Capture the cell that displays the provided text and extract its [X, Y] central coordinate. 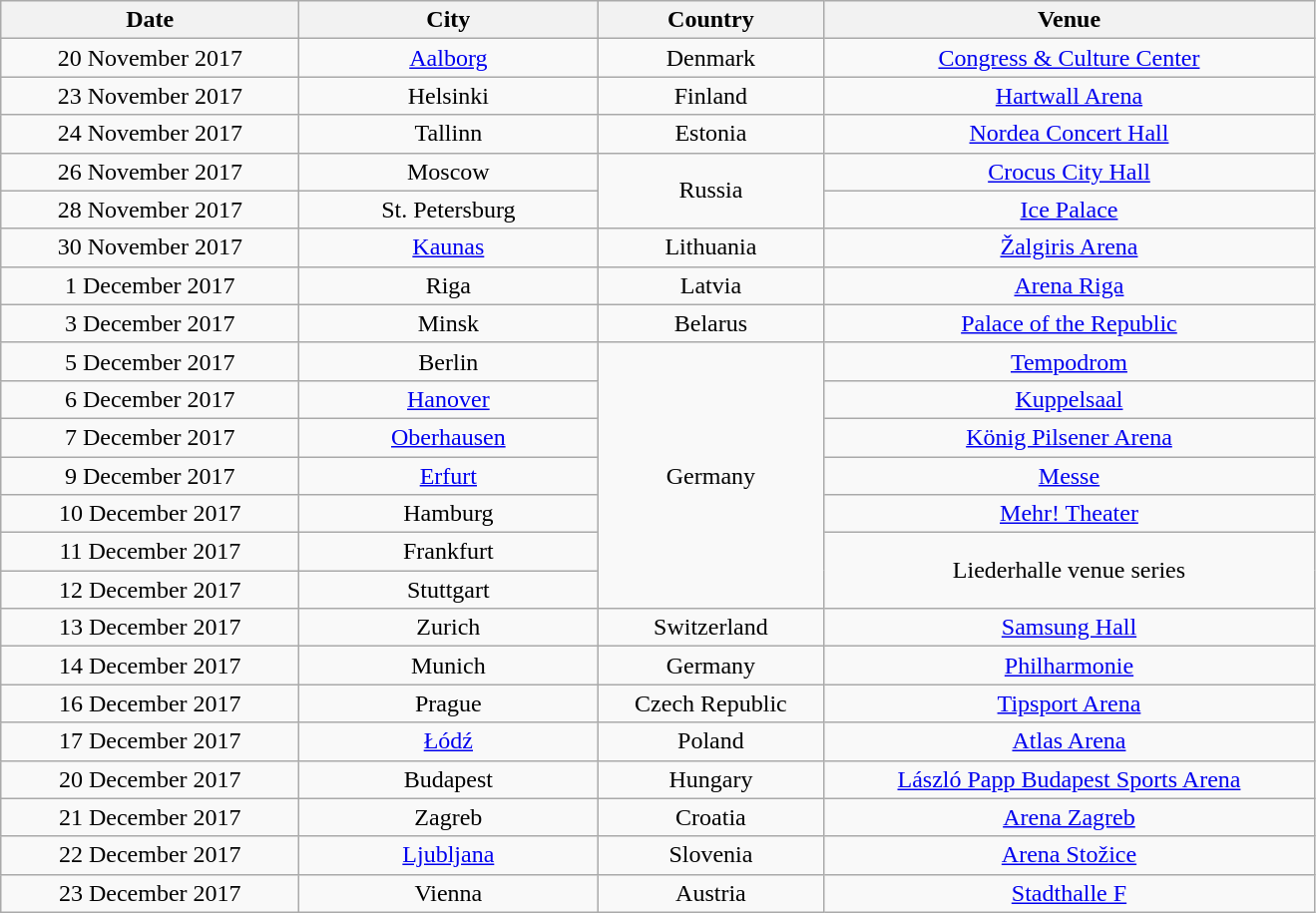
Estonia [710, 134]
Liederhalle venue series [1070, 571]
Berlin [449, 361]
Atlas Arena [1070, 741]
Riga [449, 285]
30 November 2017 [150, 247]
Country [710, 20]
Finland [710, 96]
Date [150, 20]
Venue [1070, 20]
Kuppelsaal [1070, 399]
László Papp Budapest Sports Arena [1070, 779]
Ljubljana [449, 855]
Prague [449, 703]
Arena Riga [1070, 285]
Tallinn [449, 134]
24 November 2017 [150, 134]
Congress & Culture Center [1070, 58]
Nordea Concert Hall [1070, 134]
Messe [1070, 476]
11 December 2017 [150, 552]
Erfurt [449, 476]
9 December 2017 [150, 476]
Poland [710, 741]
Stadthalle F [1070, 893]
Frankfurt [449, 552]
Lithuania [710, 247]
Tipsport Arena [1070, 703]
Arena Zagreb [1070, 817]
Philharmonie [1070, 666]
Moscow [449, 172]
Switzerland [710, 628]
Munich [449, 666]
Tempodrom [1070, 361]
Arena Stožice [1070, 855]
5 December 2017 [150, 361]
Ice Palace [1070, 210]
26 November 2017 [150, 172]
Minsk [449, 323]
3 December 2017 [150, 323]
Mehr! Theater [1070, 514]
König Pilsener Arena [1070, 437]
Czech Republic [710, 703]
10 December 2017 [150, 514]
Budapest [449, 779]
23 November 2017 [150, 96]
Helsinki [449, 96]
6 December 2017 [150, 399]
13 December 2017 [150, 628]
22 December 2017 [150, 855]
Palace of the Republic [1070, 323]
Aalborg [449, 58]
City [449, 20]
Łódź [449, 741]
21 December 2017 [150, 817]
28 November 2017 [150, 210]
Stuttgart [449, 590]
Hanover [449, 399]
Hamburg [449, 514]
Zurich [449, 628]
12 December 2017 [150, 590]
St. Petersburg [449, 210]
Žalgiris Arena [1070, 247]
20 November 2017 [150, 58]
16 December 2017 [150, 703]
Oberhausen [449, 437]
Belarus [710, 323]
Samsung Hall [1070, 628]
23 December 2017 [150, 893]
17 December 2017 [150, 741]
Denmark [710, 58]
7 December 2017 [150, 437]
Kaunas [449, 247]
1 December 2017 [150, 285]
Croatia [710, 817]
Russia [710, 191]
Hartwall Arena [1070, 96]
Latvia [710, 285]
14 December 2017 [150, 666]
Hungary [710, 779]
Crocus City Hall [1070, 172]
Slovenia [710, 855]
Zagreb [449, 817]
20 December 2017 [150, 779]
Vienna [449, 893]
Austria [710, 893]
